For the text-containing cell, return its midpoint in [X, Y] coordinate format. 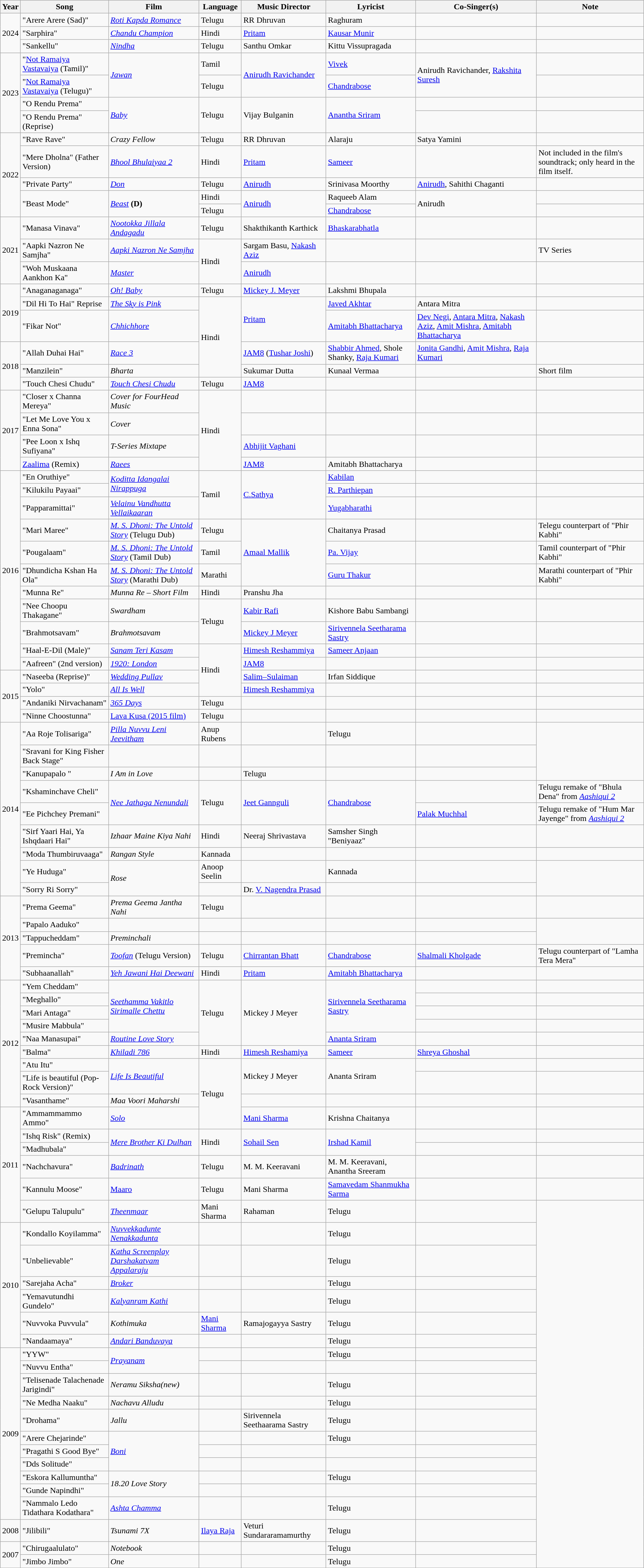
"Sorry Ri Sorry" [65, 889]
Chhichhore [153, 326]
Language [220, 7]
"Sarphira" [65, 33]
Swardham [153, 611]
Jallu [153, 1421]
Badrinath [153, 1167]
Music Director [284, 7]
"Papparamittai" [65, 507]
Nootokka Jillala Andagadu [153, 228]
"Nachchavura" [65, 1167]
Yeh Jawani Hai Deewani [153, 973]
"Yem Cheddam" [65, 986]
"Dhundicha Kshan Ha Ola" [65, 575]
"Aafreen" (2nd version) [65, 664]
R. Parthiepan [371, 490]
Roti Kapda Romance [153, 20]
2019 [10, 313]
"Kanupapalo " [65, 774]
"Kondallo Koyilamma" [65, 1233]
2014 [10, 809]
Nindha [153, 46]
"Ye Huduga" [65, 872]
2011 [10, 1165]
Sirivennela Seethaarama Sastry [284, 1421]
"Balma" [65, 1052]
All Is Well [153, 690]
"Pee Loon x Ishq Sufiyana" [65, 446]
Life Is Beautiful [153, 1076]
"Papalo Aaduko" [65, 925]
Pranshu Jha [284, 593]
"Andaniki Nirvachanam" [65, 703]
Bhool Bhulaiyaa 2 [153, 162]
2013 [10, 938]
"Aa Roje Tolisariga" [65, 734]
"Nammalo Ledo Tidathara Kodathara" [65, 1508]
Krishna Chaitanya [371, 1118]
Shalmali Kholgade [476, 956]
2024 [10, 33]
Notebook [153, 1548]
"Arere Chejarinde" [65, 1438]
"Manasa Vinava" [65, 228]
Nuvvekkadunte Nenakkadunta [153, 1233]
M. S. Dhoni: The Untold Story (Marathi Dub) [153, 575]
Baby [153, 115]
Vijay Bulganin [284, 115]
Anirudh, Sahithi Chaganti [476, 184]
Velainu Vandhutta Vellaikaaran [153, 507]
Seethamma Vakitlo Sirimalle Chettu [153, 1006]
"Beast Mode" [65, 204]
Wedding Pullav [153, 677]
2016 [10, 570]
Salim–Sulaiman [284, 677]
Prayanam [153, 1361]
Anirudh Ravichander [284, 75]
"Prema Geema" [65, 907]
Neeraj Shrivastava [284, 836]
Kalyanram Kathi [153, 1301]
"Allah Duhai Hai" [65, 353]
Tamil counterpart of "Phir Kabhi" [590, 553]
Toofan (Telugu Version) [153, 956]
Chirrantan Bhatt [284, 956]
Pa. Vijay [371, 553]
"Nuvvu Entha" [65, 1367]
Alaraju [371, 139]
"Fikar Not" [65, 326]
Samsher Singh "Beniyaaz" [371, 836]
"Yolo" [65, 690]
Maa Voori Maharshi [153, 1100]
Lava Kusa (2015 film) [153, 716]
Sukumar Dutta [284, 371]
Satya Yamini [476, 139]
"Nuvvoka Puvvula" [65, 1323]
Cover for FourHead Music [153, 402]
M. M. Keeravani, Anantha Sreeram [371, 1167]
"Drohama" [65, 1421]
"Dds Solitude" [65, 1464]
"Ninne Choostunna" [65, 716]
Broker [153, 1283]
"Sravani for King Fisher Back Stage" [65, 756]
Pilla Nuvvu Leni Jeevitham [153, 734]
Irshad Kamil [371, 1142]
2023 [10, 93]
Lakshmi Bhupala [371, 290]
Boni [153, 1451]
Javed Akhtar [371, 304]
Shabbir Ahmed, Shole Shanky, Raja Kumari [371, 353]
Rangan Style [153, 854]
2022 [10, 175]
"Nandaamaya" [65, 1341]
JAM8 (Tushar Joshi) [284, 353]
Routine Love Story [153, 1039]
Shreya Ghoshal [476, 1052]
Kothimuka [153, 1323]
"Nee Choopu Thakagane" [65, 611]
Touch Chesi Chudu [153, 384]
Cover [153, 424]
Bharta [153, 371]
M. S. Dhoni: The Untold Story (Tamil Dub) [153, 553]
Telegu counterpart of "Phir Kabhi" [590, 530]
Andari Banduvaya [153, 1341]
Telugu remake of "Bhula Dena" from Aashiqui 2 [590, 791]
Raghuram [371, 20]
Palak Muchhal [476, 814]
1920: London [153, 664]
"Touch Chesi Chudu" [65, 384]
C.Sathya [284, 494]
"Rave Rave" [65, 139]
"Brahmotsavam" [65, 633]
Koditta Idangalai Nirappuga [153, 483]
Raees [153, 464]
"Dil Hi To Hai" Reprise [65, 304]
Abhijit Vaghani [284, 446]
"Kannulu Moose" [65, 1189]
Mickey J. Meyer [284, 290]
"Aapki Nazron Ne Samjha" [65, 250]
Himesh Reshamiya [284, 1052]
"Telisenade Talachenade Jarigindi" [65, 1385]
"Mari Antaga" [65, 1012]
Anoop Seelin [220, 872]
Srinivasa Moorthy [371, 184]
Ramajogayya Sastry [284, 1323]
2015 [10, 696]
Bhaskarabhatla [371, 228]
"Atu Itu" [65, 1065]
Veturi Sundararamamurthy [284, 1531]
Anantha Sriram [371, 115]
"Pougalaam" [65, 553]
Dr. V. Nagendra Prasad [284, 889]
Theenmaar [153, 1211]
M. S. Dhoni: The Untold Story (Telugu Dub) [153, 530]
The Sky is Pink [153, 304]
Don [153, 184]
"Private Party" [65, 184]
Nachavu Alludu [153, 1403]
2009 [10, 1434]
Kunaal Vermaa [371, 371]
Beast (D) [153, 204]
"Subhaanallah" [65, 973]
2017 [10, 430]
TV Series [590, 250]
M. M. Keeravani [284, 1167]
Irfan Siddique [371, 677]
Zaalima (Remix) [65, 464]
Nee Jathaga Nenundali [153, 803]
Sameer Anjaan [371, 650]
2021 [10, 250]
"En Oruthiye" [65, 477]
Lyricist [371, 7]
"O Rendu Prema" [65, 104]
Anirudh Ravichander, Rakshita Suresh [476, 75]
Sanam Teri Kasam [153, 650]
Kausar Munir [371, 33]
Aapki Nazron Ne Samjha [153, 250]
Master [153, 273]
Ilaya Raja [220, 1531]
Munna Re – Short Film [153, 593]
Santhu Omkar [284, 46]
"Vasanthame" [65, 1100]
Vivek [371, 64]
Jeet Gannguli [284, 803]
"Musire Mabbula" [65, 1026]
"Sarejaha Acha" [65, 1283]
2008 [10, 1531]
Antara Mitra [476, 304]
"Manzilein" [65, 371]
"Woh Muskaana Aankhon Ka" [65, 273]
"Jimbo Jimbo" [65, 1561]
"Kshaminchave Cheli" [65, 791]
"Closer x Channa Mereya" [65, 402]
Tsunami 7X [153, 1531]
Preminchali [153, 938]
Maaro [153, 1189]
"Gelupu Talupulu" [65, 1211]
"Sirf Yaari Hai, Ya Ishqdaari Hai" [65, 836]
Crazy Fellow [153, 139]
"Life is beautiful (Pop-Rock Version)" [65, 1083]
"Not Ramaiya Vastavaiya (Tamil)" [65, 64]
"Ammammammo Ammo" [65, 1118]
2007 [10, 1555]
Anup Rubens [220, 734]
Khiladi 786 [153, 1052]
Film [153, 7]
Mere Brother Ki Dulhan [153, 1142]
"Ishq Risk" (Remix) [65, 1136]
Telugu counterpart of "Lamha Tera Mera" [590, 956]
"Pragathi S Good Bye" [65, 1451]
"Arere Arere (Sad)" [65, 20]
"Unbelievable" [65, 1261]
Guru Thakur [371, 575]
"Jilibili" [65, 1531]
"Kilukilu Payaai" [65, 490]
Kittu Vissupragada [371, 46]
Chandu Champion [153, 33]
18.20 Love Story [153, 1484]
"Mari Maree" [65, 530]
2018 [10, 366]
Kabilan [371, 477]
Katha Screenplay Darshakatvam Appalaraju [153, 1261]
Rose [153, 878]
2010 [10, 1285]
Year [10, 7]
"O Rendu Prema"(Reprise) [65, 122]
Song [65, 7]
"Premincha" [65, 956]
2012 [10, 1043]
Jonita Gandhi, Amit Mishra, Raja Kumari [476, 353]
"Not Ramaiya Vastavaiya (Telugu)" [65, 86]
T-Series Mixtape [153, 446]
Raqueeb Alam [371, 197]
Chaitanya Prasad [371, 530]
Co-Singer(s) [476, 7]
Jawan [153, 75]
"Chirugaalulato" [65, 1548]
Sargam Basu, Nakash Aziz [284, 250]
Amaal Mallik [284, 553]
365 Days [153, 703]
Telugu remake of "Hum Mar Jayenge" from Aashiqui 2 [590, 814]
"Yemavutundhi Gundelo" [65, 1301]
Marathi counterpart of "Phir Kabhi" [590, 575]
Sohail Sen [284, 1142]
"Tappucheddam" [65, 938]
Kishore Babu Sambangi [371, 611]
Izhaar Maine Kiya Nahi [153, 836]
"Gunde Napindhi" [65, 1490]
"Munna Re" [65, 593]
Oh! Baby [153, 290]
Yugabharathi [371, 507]
Neramu Siksha(new) [153, 1385]
"Sankellu" [65, 46]
"Let Me Love You x Enna Sona" [65, 424]
Dev Negi, Antara Mitra, Nakash Aziz, Amit Mishra, Amitabh Bhattacharya [476, 326]
Samavedam Shanmukha Sarma [371, 1189]
"Naa Manasupai" [65, 1039]
Short film [590, 371]
Solo [153, 1118]
Rahaman [284, 1211]
"Meghallo" [65, 999]
Prema Geema Jantha Nahi [153, 907]
Not included in the film's soundtrack; only heard in the film itself. [590, 162]
"Moda Thumbiruvaaga" [65, 854]
Note [590, 7]
"Haal-E-Dil (Male)" [65, 650]
Shakthikanth Karthick [284, 228]
"Ee Pichchey Premani" [65, 814]
Kabir Rafi [284, 611]
I Am in Love [153, 774]
Brahmotsavam [153, 633]
"Madhubala" [65, 1149]
"Naseeba (Reprise)" [65, 677]
Marathi [220, 575]
"Anaganaganaga" [65, 290]
One [153, 1561]
"Ne Medha Naaku" [65, 1403]
"Eskora Kallumuntha" [65, 1477]
"YYW" [65, 1354]
Ashta Chamma [153, 1508]
Race 3 [153, 353]
"Mere Dholna" (Father Version) [65, 162]
